Search for the cell housing the specified text and yield its [X, Y] center coordinate. 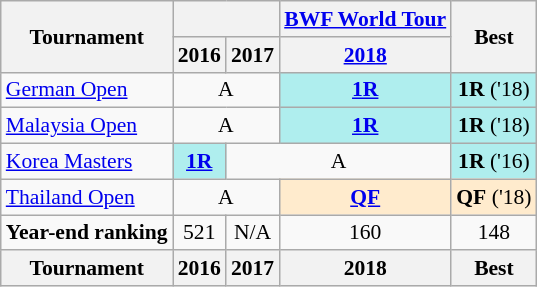
Thailand Open [87, 197]
N/A [252, 233]
Malaysia Open [87, 126]
QF ('18) [494, 197]
German Open [87, 90]
521 [200, 233]
QF [365, 197]
148 [494, 233]
Korea Masters [87, 162]
BWF World Tour [365, 19]
1R ('16) [494, 162]
160 [365, 233]
Year-end ranking [87, 233]
